Extract the [x, y] coordinate from the center of the cell holding the provided text.  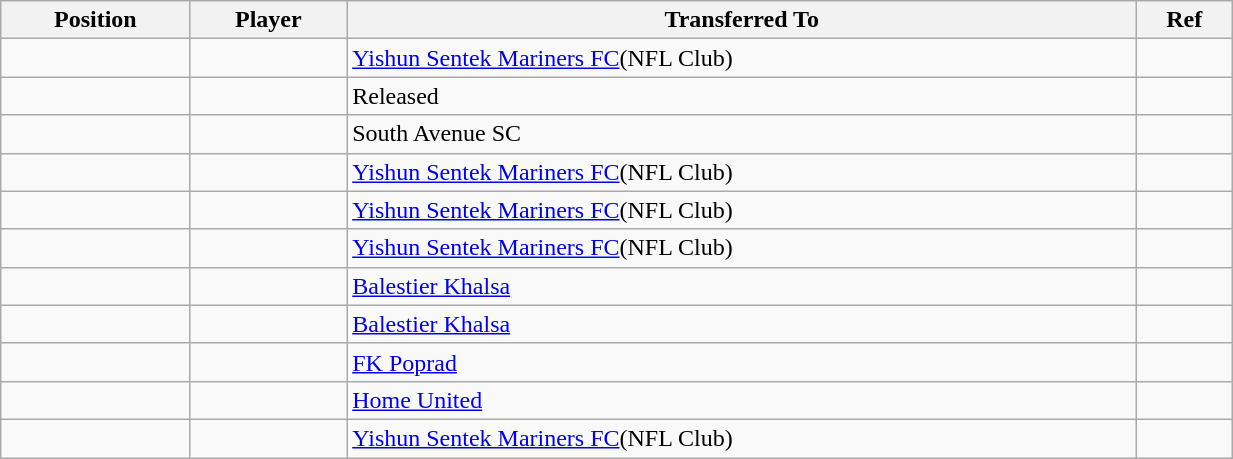
Ref [1184, 20]
Position [96, 20]
Home United [742, 400]
Released [742, 96]
Transferred To [742, 20]
South Avenue SC [742, 134]
FK Poprad [742, 362]
Player [268, 20]
